Identify which cell holds the provided text, then report its (x, y) central coordinate. 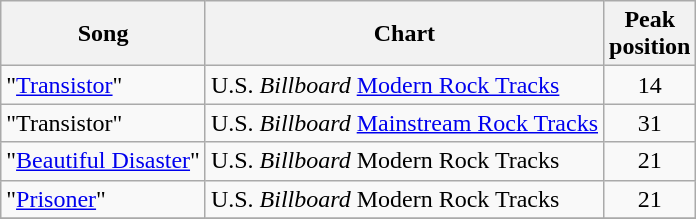
Peakposition (650, 34)
Chart (404, 34)
"Prisoner" (104, 199)
U.S. Billboard Mainstream Rock Tracks (404, 123)
14 (650, 85)
31 (650, 123)
Song (104, 34)
"Beautiful Disaster" (104, 161)
